Search for the cell housing the specified text and yield its (X, Y) center coordinate. 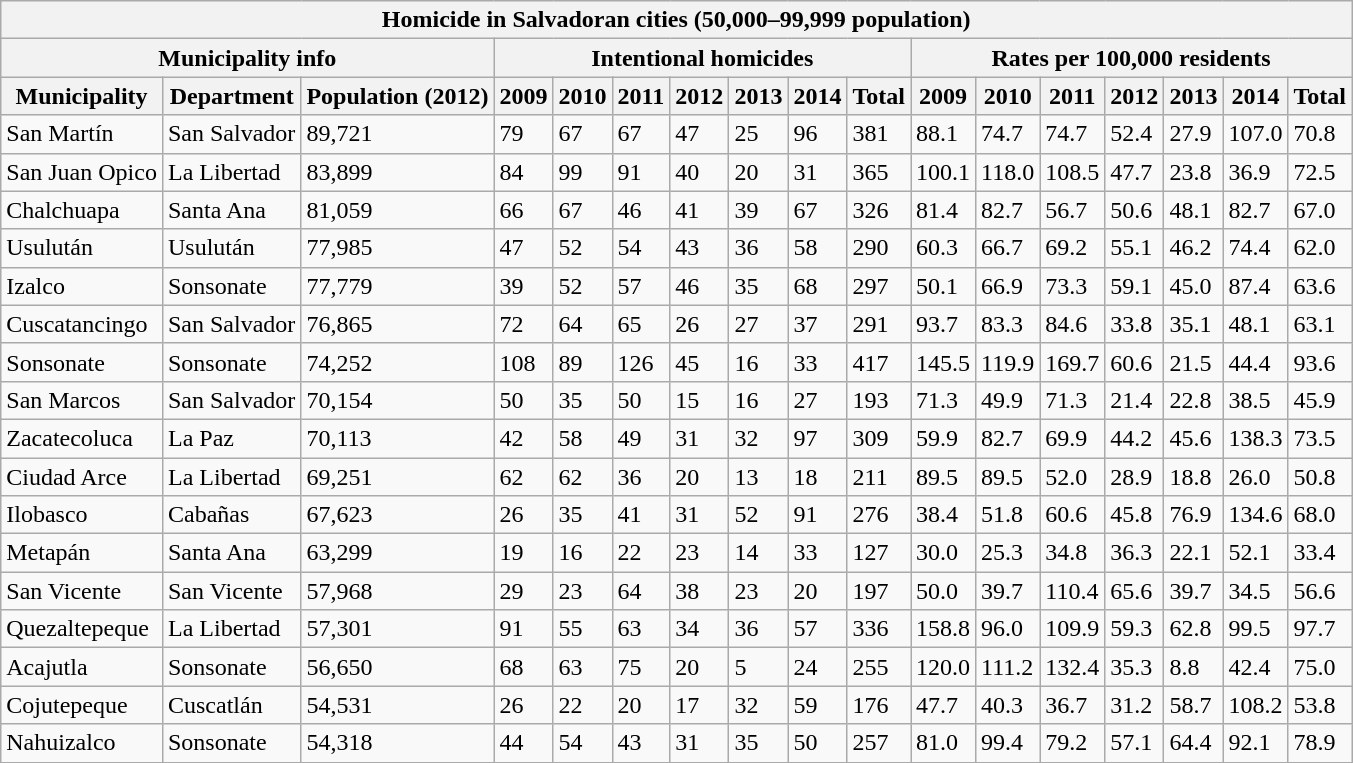
50.6 (1134, 210)
38.5 (1256, 400)
132.4 (1072, 667)
176 (879, 705)
75.0 (1320, 667)
14 (758, 553)
88.1 (944, 134)
79.2 (1072, 743)
Cojutepeque (82, 705)
70,113 (398, 438)
63.1 (1320, 324)
110.4 (1072, 591)
30.0 (944, 553)
73.5 (1320, 438)
145.5 (944, 362)
23.8 (1194, 172)
Izalco (82, 286)
108.2 (1256, 705)
84 (524, 172)
50.8 (1320, 477)
22.1 (1194, 553)
57,968 (398, 591)
Municipality (82, 96)
70.8 (1320, 134)
Zacatecoluca (82, 438)
50.1 (944, 286)
108 (524, 362)
36.3 (1134, 553)
76.9 (1194, 515)
35.3 (1134, 667)
San Juan Opico (82, 172)
Homicide in Salvadoran cities (50,000–99,999 population) (676, 20)
17 (700, 705)
69.2 (1072, 248)
365 (879, 172)
111.2 (1008, 667)
72 (524, 324)
54,318 (398, 743)
169.7 (1072, 362)
108.5 (1072, 172)
18 (818, 477)
36.7 (1072, 705)
211 (879, 477)
65 (641, 324)
326 (879, 210)
33.4 (1320, 553)
77,985 (398, 248)
99 (582, 172)
68.0 (1320, 515)
45 (700, 362)
42.4 (1256, 667)
21.5 (1194, 362)
52.4 (1134, 134)
89 (582, 362)
96 (818, 134)
57.1 (1134, 743)
417 (879, 362)
84.6 (1072, 324)
8.8 (1194, 667)
193 (879, 400)
40 (700, 172)
56.6 (1320, 591)
93.7 (944, 324)
Cabañas (231, 515)
Municipality info (248, 58)
26.0 (1256, 477)
81.4 (944, 210)
66.9 (1008, 286)
52.0 (1072, 477)
34 (700, 629)
83.3 (1008, 324)
83,899 (398, 172)
77,779 (398, 286)
126 (641, 362)
Chalchuapa (82, 210)
81.0 (944, 743)
89,721 (398, 134)
40.3 (1008, 705)
87.4 (1256, 286)
25 (758, 134)
107.0 (1256, 134)
28.9 (1134, 477)
138.3 (1256, 438)
290 (879, 248)
59 (818, 705)
134.6 (1256, 515)
34.5 (1256, 591)
93.6 (1320, 362)
67.0 (1320, 210)
79 (524, 134)
62.8 (1194, 629)
76,865 (398, 324)
50.0 (944, 591)
81,059 (398, 210)
158.8 (944, 629)
Rates per 100,000 residents (1132, 58)
55.1 (1134, 248)
44.2 (1134, 438)
53.8 (1320, 705)
70,154 (398, 400)
37 (818, 324)
45.0 (1194, 286)
56,650 (398, 667)
5 (758, 667)
49 (641, 438)
119.9 (1008, 362)
72.5 (1320, 172)
57,301 (398, 629)
46.2 (1194, 248)
255 (879, 667)
55 (582, 629)
63.6 (1320, 286)
60.3 (944, 248)
Cuscatlán (231, 705)
64.4 (1194, 743)
13 (758, 477)
74,252 (398, 362)
49.9 (1008, 400)
Ciudad Arce (82, 477)
100.1 (944, 172)
Department (231, 96)
381 (879, 134)
96.0 (1008, 629)
San Martín (82, 134)
56.7 (1072, 210)
38 (700, 591)
120.0 (944, 667)
Metapán (82, 553)
34.8 (1072, 553)
257 (879, 743)
97.7 (1320, 629)
27.9 (1194, 134)
21.4 (1134, 400)
59.3 (1134, 629)
99.4 (1008, 743)
92.1 (1256, 743)
38.4 (944, 515)
63,299 (398, 553)
Quezaltepeque (82, 629)
99.5 (1256, 629)
29 (524, 591)
19 (524, 553)
58.7 (1194, 705)
44 (524, 743)
62.0 (1320, 248)
74.4 (1256, 248)
51.8 (1008, 515)
197 (879, 591)
31.2 (1134, 705)
18.8 (1194, 477)
24 (818, 667)
66.7 (1008, 248)
36.9 (1256, 172)
Cuscatancingo (82, 324)
45.8 (1134, 515)
336 (879, 629)
42 (524, 438)
Acajutla (82, 667)
59.1 (1134, 286)
65.6 (1134, 591)
127 (879, 553)
45.6 (1194, 438)
Intentional homicides (702, 58)
66 (524, 210)
La Paz (231, 438)
25.3 (1008, 553)
59.9 (944, 438)
15 (700, 400)
291 (879, 324)
52.1 (1256, 553)
97 (818, 438)
118.0 (1008, 172)
Nahuizalco (82, 743)
73.3 (1072, 286)
75 (641, 667)
San Marcos (82, 400)
45.9 (1320, 400)
Population (2012) (398, 96)
22.8 (1194, 400)
33.8 (1134, 324)
Ilobasco (82, 515)
309 (879, 438)
276 (879, 515)
35.1 (1194, 324)
54,531 (398, 705)
69.9 (1072, 438)
67,623 (398, 515)
44.4 (1256, 362)
78.9 (1320, 743)
69,251 (398, 477)
109.9 (1072, 629)
297 (879, 286)
